Extract the [x, y] coordinate from the center of the cell holding the provided text.  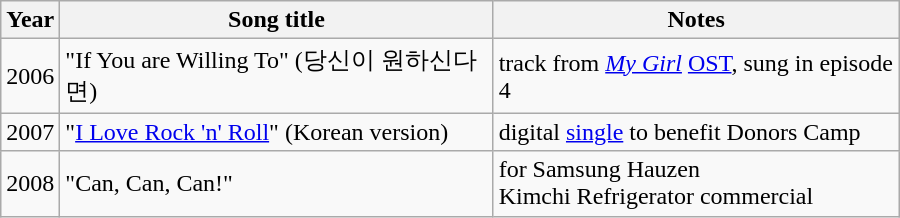
Notes [696, 20]
2007 [30, 132]
2008 [30, 184]
track from My Girl OST, sung in episode 4 [696, 76]
for Samsung Hauzen Kimchi Refrigerator commercial [696, 184]
"Can, Can, Can!" [276, 184]
"I Love Rock 'n' Roll" (Korean version) [276, 132]
digital single to benefit Donors Camp [696, 132]
2006 [30, 76]
Song title [276, 20]
"If You are Willing To" (당신이 원하신다면) [276, 76]
Year [30, 20]
